Locate the cell with the specified text and output its [x, y] center coordinate. 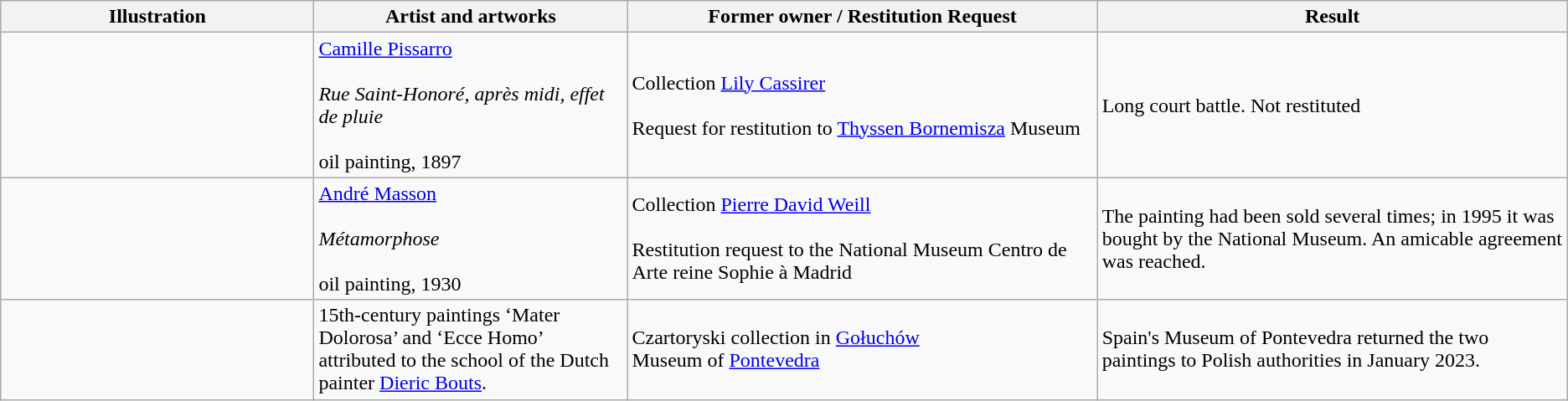
Collection Pierre David WeillRestitution request to the National Museum Centro de Arte reine Sophie à Madrid [863, 239]
Result [1332, 17]
The painting had been sold several times; in 1995 it was bought by the National Museum. An amicable agreement was reached. [1332, 239]
André MassonMétamorphoseoil painting, 1930 [471, 239]
Spain's Museum of Pontevedra returned the two paintings to Polish authorities in January 2023. [1332, 350]
Illustration [157, 17]
Long court battle. Not restituted [1332, 105]
Collection Lily CassirerRequest for restitution to Thyssen Bornemisza Museum [863, 105]
Artist and artworks [471, 17]
Former owner / Restitution Request [863, 17]
Camille PissarroRue Saint-Honoré, après midi, effet de pluieoil painting, 1897 [471, 105]
Czartoryski collection in GołuchówMuseum of Pontevedra [863, 350]
15th-century paintings ‘Mater Dolorosa’ and ‘Ecce Homo’ attributed to the school of the Dutch painter Dieric Bouts. [471, 350]
